Locate the cell with the specified text and output its [X, Y] center coordinate. 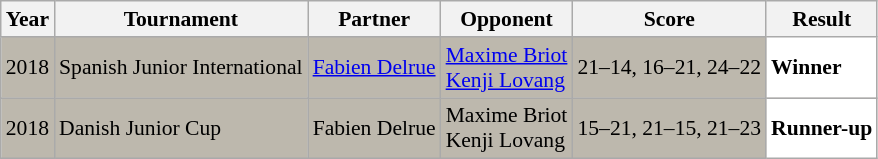
Result [822, 19]
Tournament [181, 19]
Score [669, 19]
Opponent [507, 19]
21–14, 16–21, 24–22 [669, 68]
Danish Junior Cup [181, 128]
Year [28, 19]
Spanish Junior International [181, 68]
Runner-up [822, 128]
Winner [822, 68]
Partner [374, 19]
15–21, 21–15, 21–23 [669, 128]
